Locate the cell with the specified text and output its [X, Y] center coordinate. 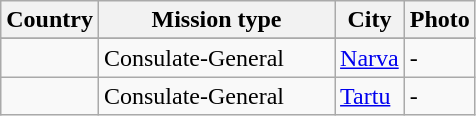
Tartu [370, 96]
Photo [440, 20]
Mission type [216, 20]
Country [50, 20]
Narva [370, 58]
City [370, 20]
